Scan for the cell matching the given text and deliver its [x, y] coordinate at center. 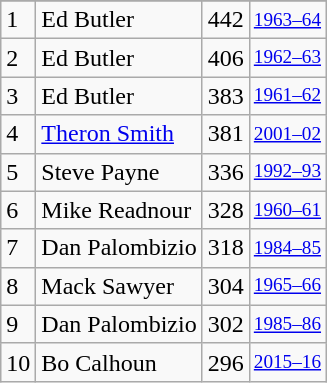
442 [226, 20]
2 [18, 58]
302 [226, 324]
336 [226, 172]
2001–02 [287, 134]
1961–62 [287, 96]
Steve Payne [119, 172]
318 [226, 248]
Mack Sawyer [119, 286]
1 [18, 20]
1965–66 [287, 286]
381 [226, 134]
Theron Smith [119, 134]
1984–85 [287, 248]
1992–93 [287, 172]
4 [18, 134]
328 [226, 210]
7 [18, 248]
9 [18, 324]
296 [226, 362]
10 [18, 362]
1960–61 [287, 210]
1962–63 [287, 58]
Mike Readnour [119, 210]
1963–64 [287, 20]
5 [18, 172]
1985–86 [287, 324]
3 [18, 96]
8 [18, 286]
6 [18, 210]
Bo Calhoun [119, 362]
2015–16 [287, 362]
406 [226, 58]
383 [226, 96]
304 [226, 286]
